Extract the (X, Y) coordinate from the center of the cell holding the provided text.  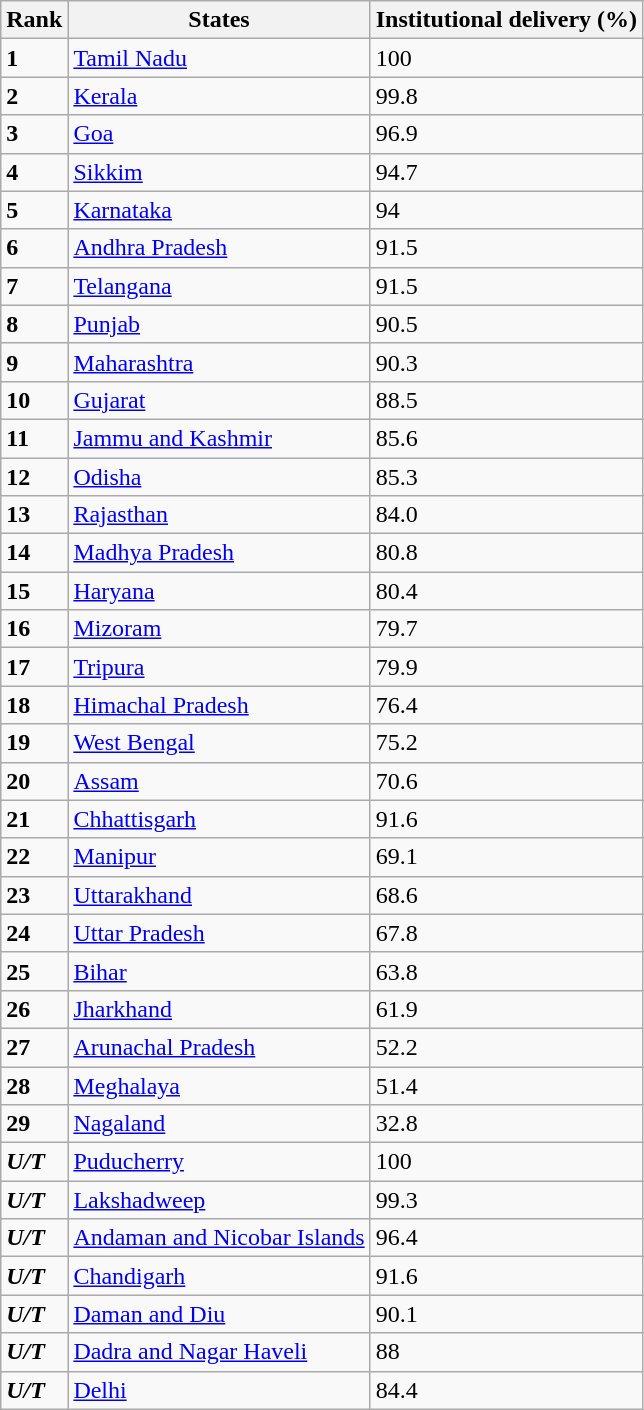
Puducherry (219, 1162)
99.8 (506, 96)
15 (34, 591)
Kerala (219, 96)
Uttarakhand (219, 895)
1 (34, 58)
27 (34, 1047)
Himachal Pradesh (219, 705)
88.5 (506, 400)
Rank (34, 20)
99.3 (506, 1200)
96.4 (506, 1238)
Sikkim (219, 172)
Dadra and Nagar Haveli (219, 1352)
Delhi (219, 1390)
Meghalaya (219, 1085)
52.2 (506, 1047)
17 (34, 667)
20 (34, 781)
9 (34, 362)
23 (34, 895)
90.3 (506, 362)
3 (34, 134)
96.9 (506, 134)
84.4 (506, 1390)
85.6 (506, 438)
Goa (219, 134)
Bihar (219, 971)
67.8 (506, 933)
32.8 (506, 1124)
19 (34, 743)
79.7 (506, 629)
90.1 (506, 1314)
26 (34, 1009)
Haryana (219, 591)
51.4 (506, 1085)
63.8 (506, 971)
Rajasthan (219, 515)
25 (34, 971)
14 (34, 553)
84.0 (506, 515)
Mizoram (219, 629)
90.5 (506, 324)
79.9 (506, 667)
7 (34, 286)
Nagaland (219, 1124)
68.6 (506, 895)
Madhya Pradesh (219, 553)
24 (34, 933)
Jammu and Kashmir (219, 438)
6 (34, 248)
Andaman and Nicobar Islands (219, 1238)
5 (34, 210)
4 (34, 172)
Andhra Pradesh (219, 248)
85.3 (506, 477)
Manipur (219, 857)
Chhattisgarh (219, 819)
21 (34, 819)
94 (506, 210)
76.4 (506, 705)
69.1 (506, 857)
11 (34, 438)
Jharkhand (219, 1009)
13 (34, 515)
70.6 (506, 781)
Tamil Nadu (219, 58)
Punjab (219, 324)
80.4 (506, 591)
28 (34, 1085)
22 (34, 857)
Institutional delivery (%) (506, 20)
10 (34, 400)
Odisha (219, 477)
2 (34, 96)
Arunachal Pradesh (219, 1047)
Lakshadweep (219, 1200)
West Bengal (219, 743)
Gujarat (219, 400)
Karnataka (219, 210)
Chandigarh (219, 1276)
16 (34, 629)
94.7 (506, 172)
29 (34, 1124)
Daman and Diu (219, 1314)
18 (34, 705)
12 (34, 477)
Assam (219, 781)
61.9 (506, 1009)
8 (34, 324)
80.8 (506, 553)
88 (506, 1352)
States (219, 20)
Uttar Pradesh (219, 933)
Tripura (219, 667)
75.2 (506, 743)
Maharashtra (219, 362)
Telangana (219, 286)
